Locate the cell with the specified text and output its (x, y) center coordinate. 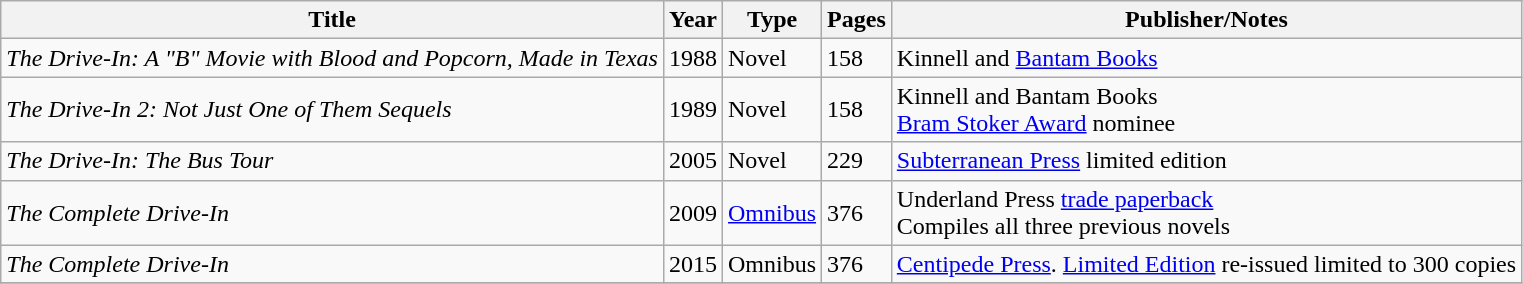
Pages (857, 20)
Type (772, 20)
The Drive-In 2: Not Just One of Them Sequels (332, 110)
1989 (692, 110)
Kinnell and Bantam BooksBram Stoker Award nominee (1206, 110)
2009 (692, 212)
229 (857, 161)
Year (692, 20)
The Drive-In: The Bus Tour (332, 161)
Kinnell and Bantam Books (1206, 58)
Underland Press trade paperbackCompiles all three previous novels (1206, 212)
2015 (692, 264)
1988 (692, 58)
Subterranean Press limited edition (1206, 161)
Title (332, 20)
Centipede Press. Limited Edition re-issued limited to 300 copies (1206, 264)
2005 (692, 161)
Publisher/Notes (1206, 20)
The Drive-In: A "B" Movie with Blood and Popcorn, Made in Texas (332, 58)
